Return (X, Y) of the center of cell containing provided text 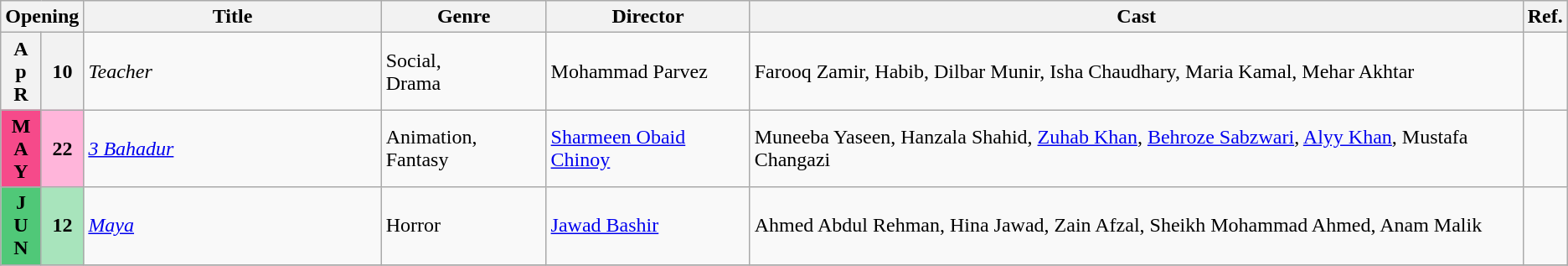
Muneeba Yaseen, Hanzala Shahid, Zuhab Khan, Behroze Sabzwari, Alyy Khan, Mustafa Changazi (1136, 149)
22 (62, 149)
Opening (42, 17)
12 (62, 226)
Sharmeen Obaid Chinoy (648, 149)
Ref. (1545, 17)
MAY (22, 149)
Title (233, 17)
Horror (464, 226)
Maya (233, 226)
Teacher (233, 71)
Mohammad Parvez (648, 71)
Cast (1136, 17)
Farooq Zamir, Habib, Dilbar Munir, Isha Chaudhary, Maria Kamal, Mehar Akhtar (1136, 71)
3 Bahadur (233, 149)
ApR (22, 71)
Jawad Bashir (648, 226)
JUN (22, 226)
Ahmed Abdul Rehman, Hina Jawad, Zain Afzal, Sheikh Mohammad Ahmed, Anam Malik (1136, 226)
Animation, Fantasy (464, 149)
Genre (464, 17)
Social,Drama (464, 71)
10 (62, 71)
Director (648, 17)
